Search for the cell housing the specified text and yield its (X, Y) center coordinate. 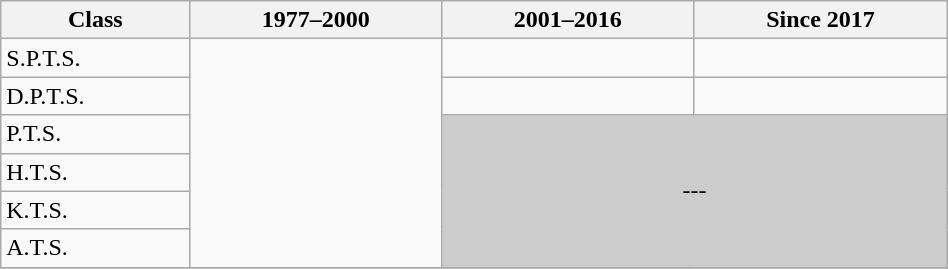
P.T.S. (96, 134)
--- (694, 191)
2001–2016 (568, 20)
H.T.S. (96, 172)
D.P.T.S. (96, 96)
A.T.S. (96, 248)
K.T.S. (96, 210)
S.P.T.S. (96, 58)
1977–2000 (316, 20)
Class (96, 20)
Since 2017 (820, 20)
